Find where the given text appears and provide that cell's center as [x, y] coordinate. 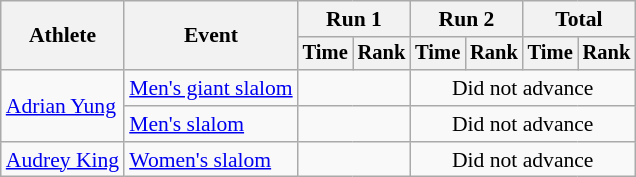
Men's slalom [211, 124]
Men's giant slalom [211, 88]
Run 2 [466, 19]
Run 1 [354, 19]
Total [579, 19]
Adrian Yung [62, 106]
Athlete [62, 36]
Event [211, 36]
